Find where the given text appears and provide that cell's center as (X, Y) coordinate. 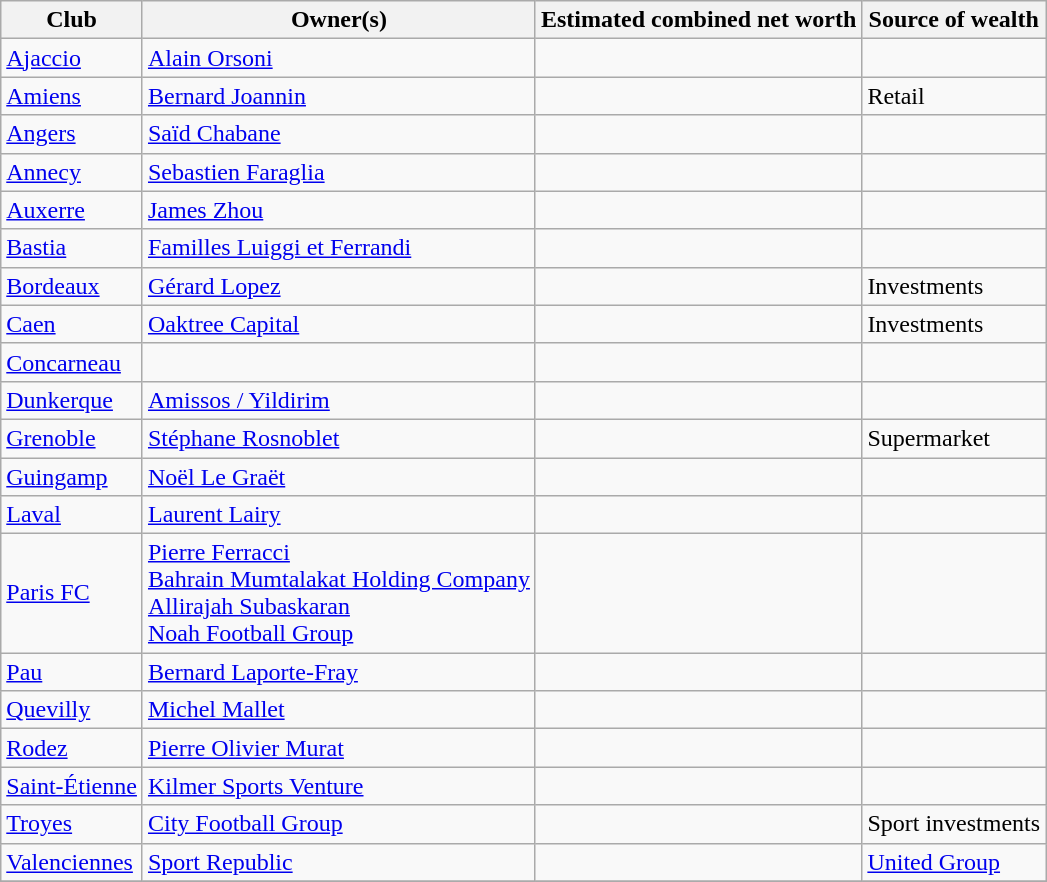
Source of wealth (954, 20)
Noël Le Graët (338, 477)
Bernard Joannin (338, 96)
Caen (72, 324)
City Football Group (338, 824)
Quevilly (72, 710)
Oaktree Capital (338, 324)
Pau (72, 672)
Bordeaux (72, 286)
Stéphane Rosnoblet (338, 438)
Grenoble (72, 438)
Auxerre (72, 210)
Valenciennes (72, 862)
Laurent Lairy (338, 515)
Paris FC (72, 594)
Dunkerque (72, 400)
Familles Luiggi et Ferrandi (338, 248)
James Zhou (338, 210)
Gérard Lopez (338, 286)
Ajaccio (72, 58)
Alain Orsoni (338, 58)
Kilmer Sports Venture (338, 786)
Sport investments (954, 824)
Sport Republic (338, 862)
United Group (954, 862)
Annecy (72, 172)
Amissos / Yildirim (338, 400)
Pierre Olivier Murat (338, 748)
Saint-Étienne (72, 786)
Sebastien Faraglia (338, 172)
Amiens (72, 96)
Guingamp (72, 477)
Club (72, 20)
Estimated combined net worth (698, 20)
Angers (72, 134)
Troyes (72, 824)
Pierre Ferracci Bahrain Mumtalakat Holding Company Allirajah Subaskaran Noah Football Group (338, 594)
Supermarket (954, 438)
Rodez (72, 748)
Saïd Chabane (338, 134)
Concarneau (72, 362)
Michel Mallet (338, 710)
Retail (954, 96)
Bastia (72, 248)
Bernard Laporte-Fray (338, 672)
Owner(s) (338, 20)
Laval (72, 515)
